Locate the cell with the specified text and output its [x, y] center coordinate. 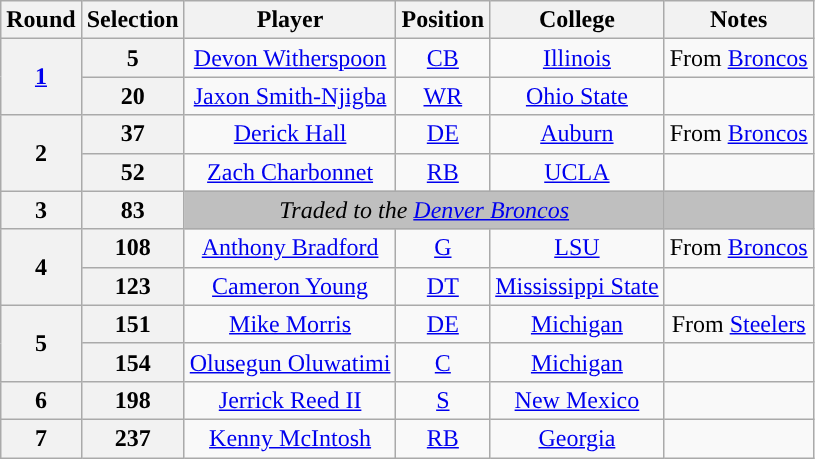
New Mexico [577, 400]
WR [443, 96]
108 [132, 248]
Derick Hall [290, 134]
Position [443, 20]
Notes [738, 20]
UCLA [577, 172]
S [443, 400]
Devon Witherspoon [290, 58]
Ohio State [577, 96]
Zach Charbonnet [290, 172]
151 [132, 324]
2 [41, 153]
Mississippi State [577, 286]
37 [132, 134]
Anthony Bradford [290, 248]
3 [41, 210]
Cameron Young [290, 286]
237 [132, 438]
Player [290, 20]
123 [132, 286]
College [577, 20]
198 [132, 400]
4 [41, 267]
Jerrick Reed II [290, 400]
Kenny McIntosh [290, 438]
7 [41, 438]
Jaxon Smith-Njigba [290, 96]
LSU [577, 248]
Round [41, 20]
Olusegun Oluwatimi [290, 362]
From Steelers [738, 324]
83 [132, 210]
G [443, 248]
52 [132, 172]
Traded to the Denver Broncos [424, 210]
1 [41, 77]
Selection [132, 20]
DT [443, 286]
6 [41, 400]
CB [443, 58]
20 [132, 96]
Georgia [577, 438]
Auburn [577, 134]
Illinois [577, 58]
Mike Morris [290, 324]
154 [132, 362]
C [443, 362]
